Output the (x, y) coordinate of the center of the cell containing the given text.  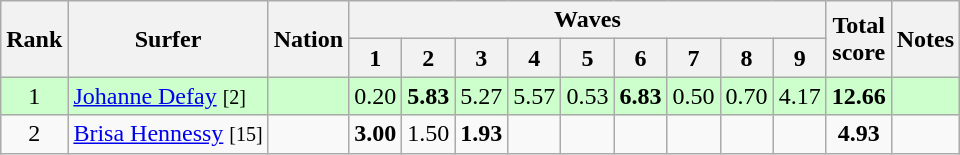
Totalscore (858, 39)
4.93 (858, 134)
Brisa Hennessy [15] (168, 134)
Waves (588, 20)
4 (534, 58)
3.00 (376, 134)
0.53 (588, 96)
5.27 (482, 96)
3 (482, 58)
12.66 (858, 96)
Nation (308, 39)
5.57 (534, 96)
7 (694, 58)
5.83 (428, 96)
6 (640, 58)
1.93 (482, 134)
0.50 (694, 96)
Rank (34, 39)
6.83 (640, 96)
Johanne Defay [2] (168, 96)
0.70 (746, 96)
9 (800, 58)
4.17 (800, 96)
Surfer (168, 39)
5 (588, 58)
1.50 (428, 134)
Notes (925, 39)
8 (746, 58)
0.20 (376, 96)
